Scan for the cell matching the given text and deliver its [x, y] coordinate at center. 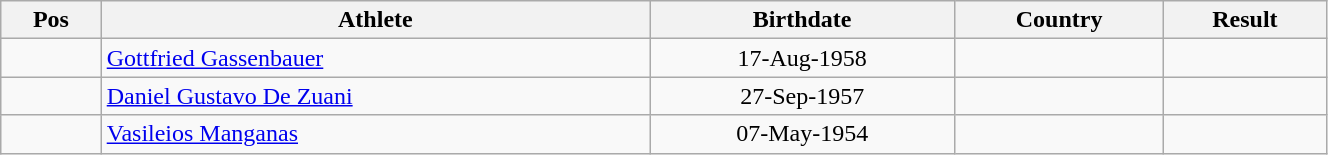
Vasileios Manganas [375, 134]
07-May-1954 [802, 134]
Country [1060, 20]
Gottfried Gassenbauer [375, 58]
Athlete [375, 20]
17-Aug-1958 [802, 58]
Pos [51, 20]
Birthdate [802, 20]
27-Sep-1957 [802, 96]
Daniel Gustavo De Zuani [375, 96]
Result [1244, 20]
